Scan for the cell matching the given text and deliver its [x, y] coordinate at center. 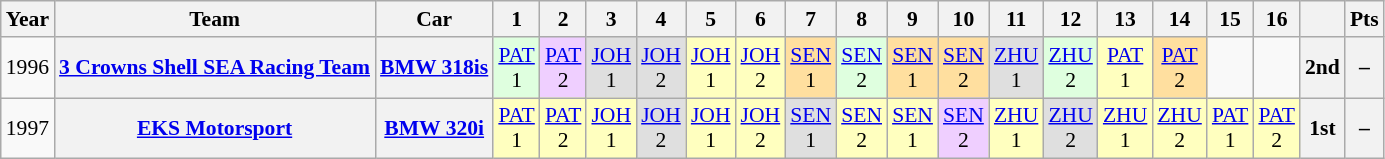
2 [564, 19]
12 [1070, 19]
EKS Motorsport [214, 128]
10 [964, 19]
Team [214, 19]
11 [1016, 19]
1996 [28, 68]
14 [1179, 19]
7 [810, 19]
2nd [1322, 68]
16 [1276, 19]
Car [434, 19]
6 [761, 19]
Pts [1364, 19]
3 [611, 19]
15 [1230, 19]
1997 [28, 128]
BMW 318is [434, 68]
4 [661, 19]
8 [862, 19]
13 [1125, 19]
9 [912, 19]
Year [28, 19]
1st [1322, 128]
5 [711, 19]
1 [516, 19]
3 Crowns Shell SEA Racing Team [214, 68]
BMW 320i [434, 128]
